Output the (x, y) coordinate of the center of the cell containing the given text.  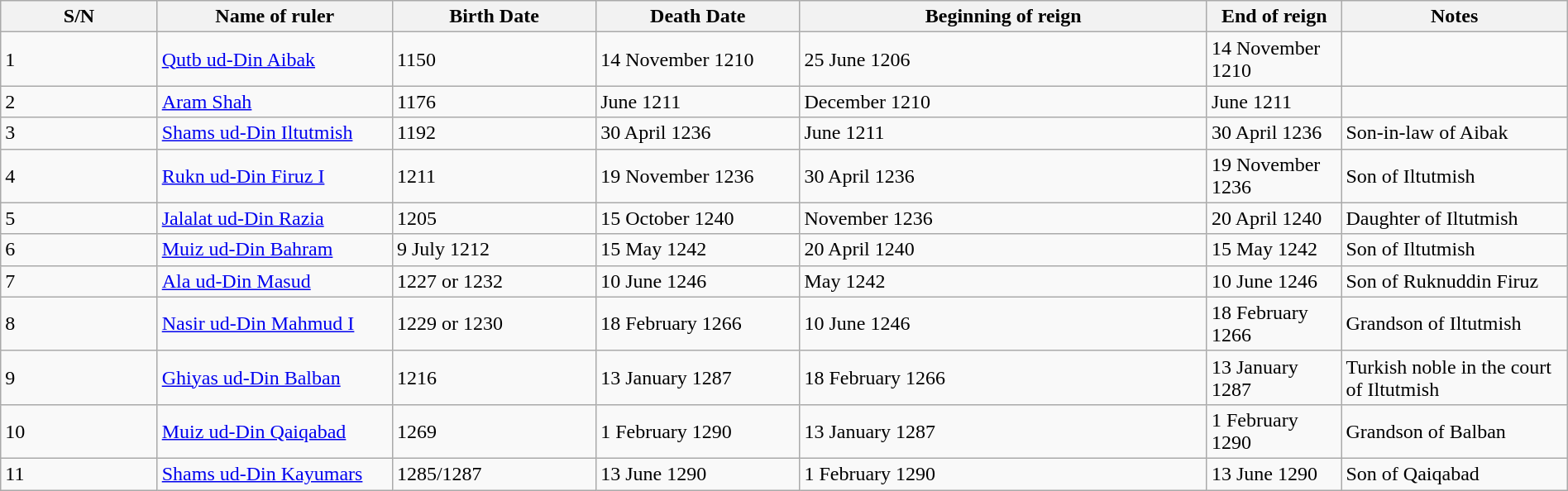
Son of Ruknuddin Firuz (1454, 281)
Beginning of reign (1004, 17)
S/N (79, 17)
1285/1287 (494, 474)
Daughter of Iltutmish (1454, 218)
Son of Qaiqabad (1454, 474)
25 June 1206 (1004, 60)
Shams ud-Din Iltutmish (275, 133)
Nasir ud-Din Mahmud I (275, 324)
May 1242 (1004, 281)
Death Date (698, 17)
1205 (494, 218)
9 (79, 377)
4 (79, 175)
Aram Shah (275, 102)
1227 or 1232 (494, 281)
1269 (494, 431)
Notes (1454, 17)
6 (79, 250)
11 (79, 474)
Ala ud-Din Masud (275, 281)
Muiz ud-Din Qaiqabad (275, 431)
Muiz ud-Din Bahram (275, 250)
Name of ruler (275, 17)
9 July 1212 (494, 250)
1211 (494, 175)
1216 (494, 377)
1192 (494, 133)
Jalalat ud-Din Razia (275, 218)
Ghiyas ud-Din Balban (275, 377)
Grandson of Balban (1454, 431)
Rukn ud-Din Firuz I (275, 175)
Shams ud-Din Kayumars (275, 474)
1229 or 1230 (494, 324)
End of reign (1274, 17)
1176 (494, 102)
December 1210 (1004, 102)
3 (79, 133)
15 October 1240 (698, 218)
Birth Date (494, 17)
7 (79, 281)
Son-in-law of Aibak (1454, 133)
Turkish noble in the court of Iltutmish (1454, 377)
2 (79, 102)
10 (79, 431)
Grandson of Iltutmish (1454, 324)
8 (79, 324)
1150 (494, 60)
5 (79, 218)
1 (79, 60)
November 1236 (1004, 218)
Qutb ud-Din Aibak (275, 60)
